From the cell containing the given text, extract its center point as [x, y] coordinate. 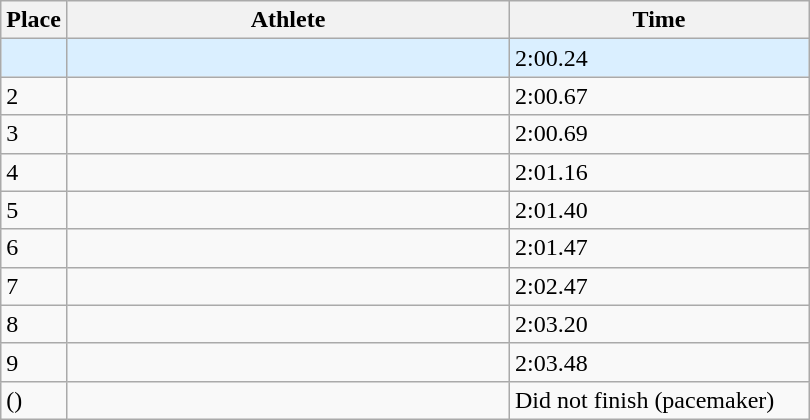
() [34, 400]
2:01.47 [660, 248]
Athlete [288, 20]
2:02.47 [660, 286]
2:00.67 [660, 96]
2:03.20 [660, 324]
Did not finish (pacemaker) [660, 400]
2:01.16 [660, 172]
2:01.40 [660, 210]
6 [34, 248]
Place [34, 20]
5 [34, 210]
Time [660, 20]
4 [34, 172]
2:00.24 [660, 58]
2:00.69 [660, 134]
8 [34, 324]
2 [34, 96]
3 [34, 134]
9 [34, 362]
2:03.48 [660, 362]
7 [34, 286]
